Return (X, Y) of the center of cell containing provided text 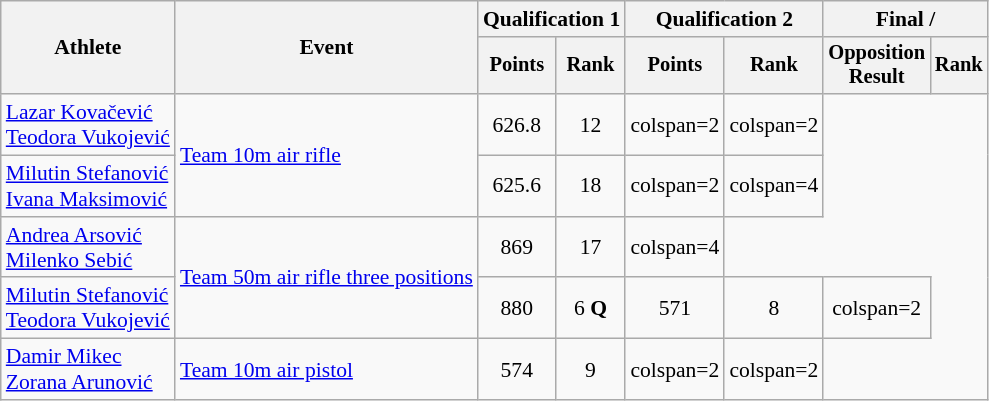
Team 50m air rifle three positions (326, 278)
880 (517, 308)
Qualification 1 (552, 19)
Lazar KovačevićTeodora Vukojević (88, 124)
8 (774, 308)
625.6 (517, 186)
Milutin StefanovićTeodora Vukojević (88, 308)
OppositionResult (876, 66)
6 Q (591, 308)
17 (591, 248)
574 (517, 370)
Andrea ArsovićMilenko Sebić (88, 248)
571 (674, 308)
Team 10m air rifle (326, 155)
18 (591, 186)
Milutin StefanovićIvana Maksimović (88, 186)
9 (591, 370)
Final / (905, 19)
626.8 (517, 124)
Qualification 2 (724, 19)
Team 10m air pistol (326, 370)
Athlete (88, 48)
Damir MikecZorana Arunović (88, 370)
12 (591, 124)
Event (326, 48)
869 (517, 248)
